Pinpoint the cell where the given text exists, returning its (x, y) midpoint coordinate. 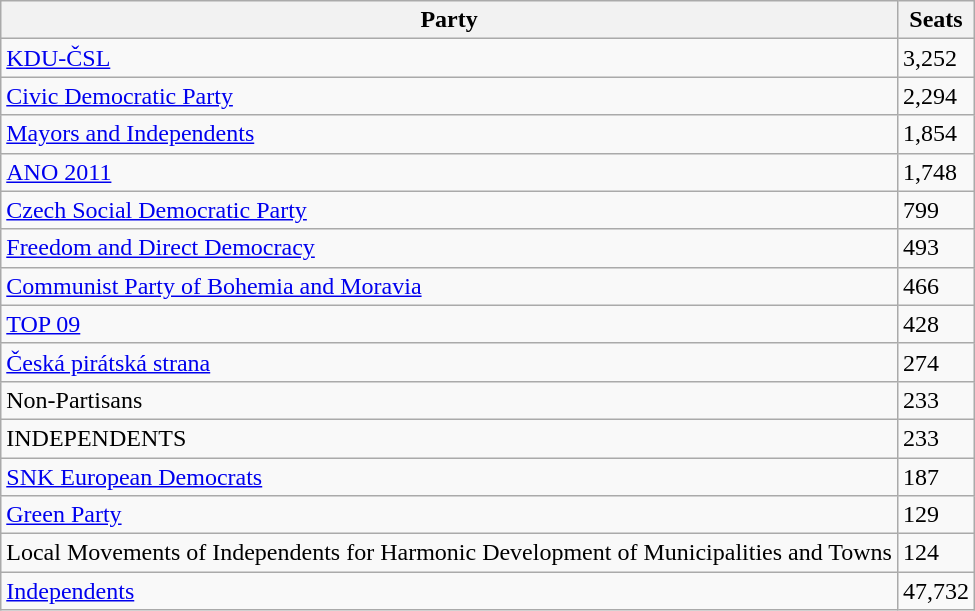
Independents (450, 591)
3,252 (936, 58)
Party (450, 20)
Green Party (450, 515)
Local Movements of Independents for Harmonic Development of Municipalities and Towns (450, 553)
SNK European Democrats (450, 477)
2,294 (936, 96)
ANO 2011 (450, 172)
1,748 (936, 172)
124 (936, 553)
Mayors and Independents (450, 134)
Česká pirátská strana (450, 362)
187 (936, 477)
47,732 (936, 591)
INDEPENDENTS (450, 438)
493 (936, 248)
129 (936, 515)
Seats (936, 20)
Czech Social Democratic Party (450, 210)
274 (936, 362)
428 (936, 324)
799 (936, 210)
Civic Democratic Party (450, 96)
466 (936, 286)
Non-Partisans (450, 400)
1,854 (936, 134)
KDU-ČSL (450, 58)
Communist Party of Bohemia and Moravia (450, 286)
Freedom and Direct Democracy (450, 248)
TOP 09 (450, 324)
